From the cell containing the given text, extract its center point as [X, Y] coordinate. 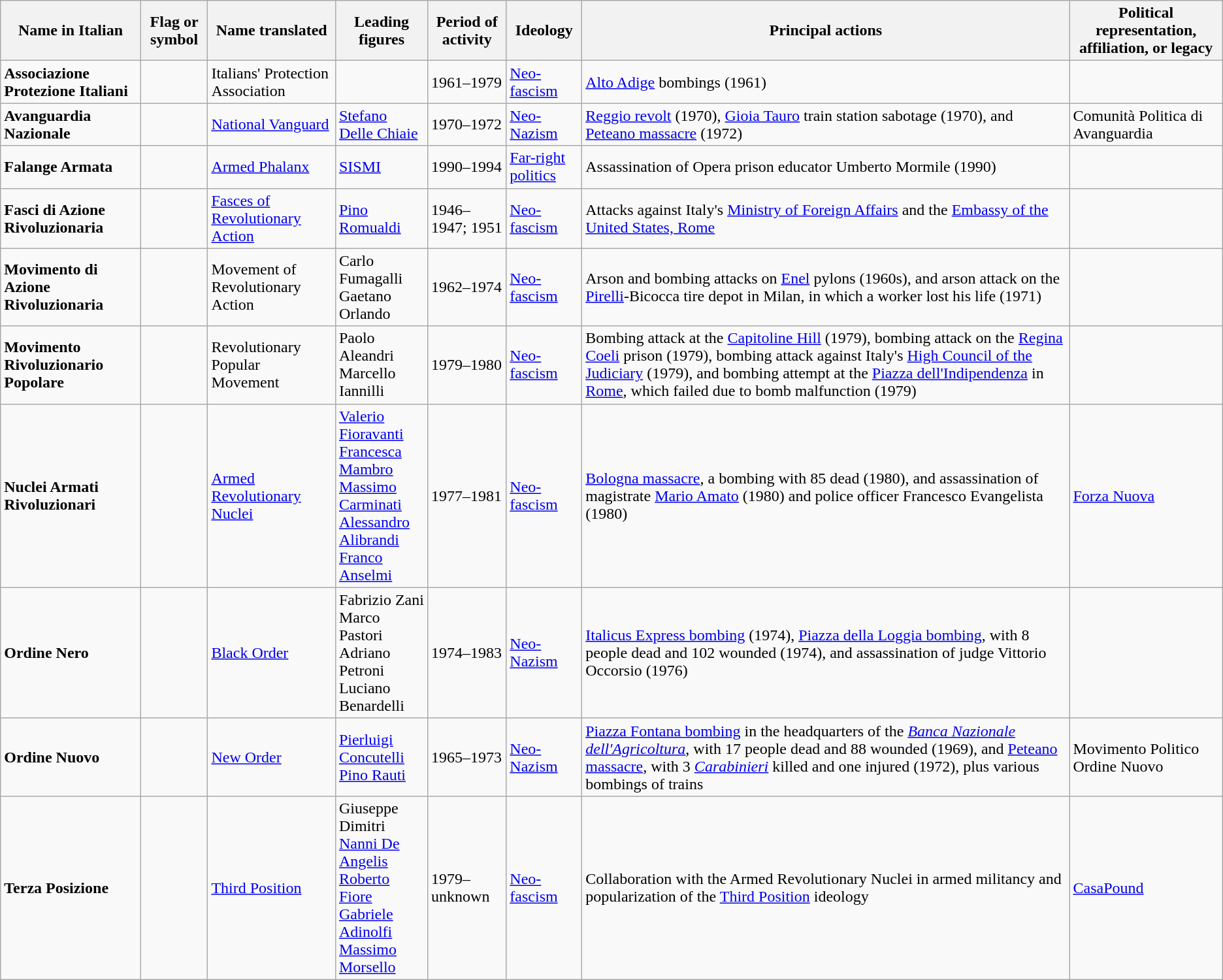
Associazione Protezione Italiani [71, 82]
National Vanguard [272, 124]
Third Position [272, 887]
Reggio revolt (1970), Gioia Tauro train station sabotage (1970), and Peteano massacre (1972) [826, 124]
1990–1994 [467, 167]
Principal actions [826, 31]
Black Order [272, 653]
Valerio FioravantiFrancesca MambroMassimo CarminatiAlessandro AlibrandiFranco Anselmi [382, 495]
1965–1973 [467, 757]
Armed Revolutionary Nuclei [272, 495]
Carlo FumagalliGaetano Orlando [382, 287]
Leading figures [382, 31]
Fasci di Azione Rivoluzionaria [71, 218]
1962–1974 [467, 287]
Attacks against Italy's Ministry of Foreign Affairs and the Embassy of the United States, Rome [826, 218]
Forza Nuova [1146, 495]
1977–1981 [467, 495]
CasaPound [1146, 887]
Fabrizio ZaniMarco PastoriAdriano PetroniLuciano Benardelli [382, 653]
Movimento di Azione Rivoluzionaria [71, 287]
Name translated [272, 31]
Period of activity [467, 31]
Pierluigi ConcutelliPino Rauti [382, 757]
Revolutionary Popular Movement [272, 365]
Assassination of Opera prison educator Umberto Mormile (1990) [826, 167]
Movimento Politico Ordine Nuovo [1146, 757]
Pino Romualdi [382, 218]
1946– 1947; 1951 [467, 218]
Fasces of Revolutionary Action [272, 218]
Flag or symbol [174, 31]
Ideology [544, 31]
Movimento Rivoluzionario Popolare [71, 365]
Ordine Nuovo [71, 757]
Comunità Politica di Avanguardia [1146, 124]
Ordine Nero [71, 653]
Collaboration with the Armed Revolutionary Nuclei in armed militancy and popularization of the Third Position ideology [826, 887]
1961–1979 [467, 82]
1979–unknown [467, 887]
Avanguardia Nazionale [71, 124]
SISMI [382, 167]
Movement of Revolutionary Action [272, 287]
Italians' Protection Association [272, 82]
Armed Phalanx [272, 167]
Terza Posizione [71, 887]
Far-right politics [544, 167]
Alto Adige bombings (1961) [826, 82]
Paolo AleandriMarcello Iannilli [382, 365]
Falange Armata [71, 167]
Name in Italian [71, 31]
1970–1972 [467, 124]
Bologna massacre, a bombing with 85 dead (1980), and assassination of magistrate Mario Amato (1980) and police officer Francesco Evangelista (1980) [826, 495]
1974–1983 [467, 653]
Stefano Delle Chiaie [382, 124]
Giuseppe DimitriNanni De AngelisRoberto FioreGabriele AdinolfiMassimo Morsello [382, 887]
1979–1980 [467, 365]
Political representation, affiliation, or legacy [1146, 31]
New Order [272, 757]
Nuclei Armati Rivoluzionari [71, 495]
Arson and bombing attacks on Enel pylons (1960s), and arson attack on the Pirelli-Bicocca tire depot in Milan, in which a worker lost his life (1971) [826, 287]
